Provide the [x, y] coordinate of the cell's center where the given text is located.  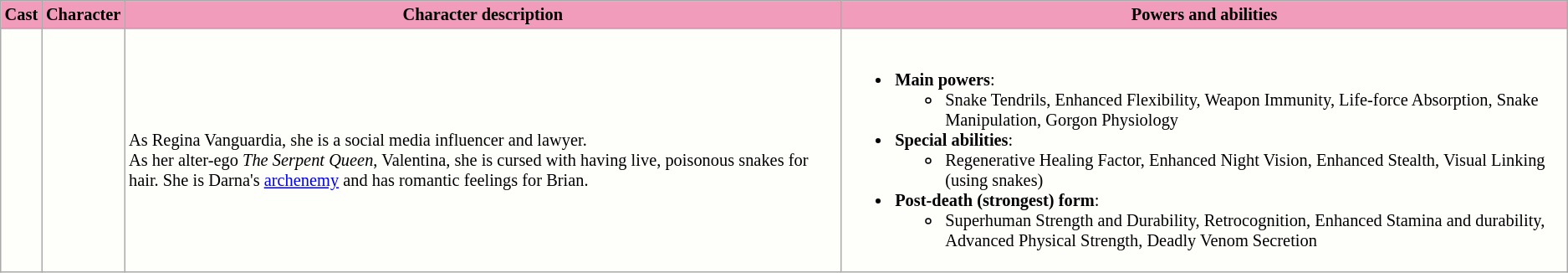
Character [84, 14]
Cast [22, 14]
Powers and abilities [1204, 14]
Character description [483, 14]
